Identify which cell holds the provided text, then report its [x, y] central coordinate. 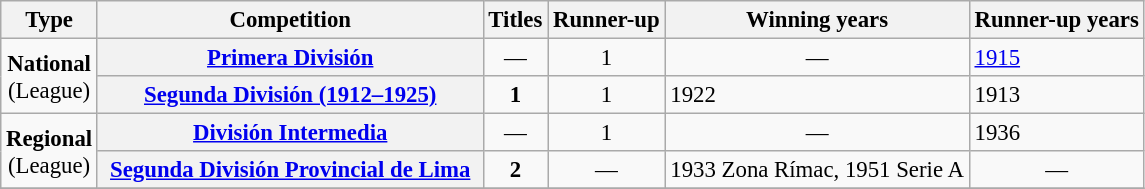
Winning years [817, 20]
1913 [1056, 95]
Type [50, 20]
Segunda División (1912–1925) [290, 95]
National(League) [50, 76]
1922 [817, 95]
1915 [1056, 58]
Titles [516, 20]
Regional(League) [50, 152]
Runner-up [606, 20]
1933 Zona Rímac, 1951 Serie A [817, 170]
Segunda División Provincial de Lima [290, 170]
Primera División [290, 58]
1936 [1056, 133]
Competition [290, 20]
División Intermedia [290, 133]
Runner-up years [1056, 20]
2 [516, 170]
